Capture the cell that displays the provided text and extract its [X, Y] central coordinate. 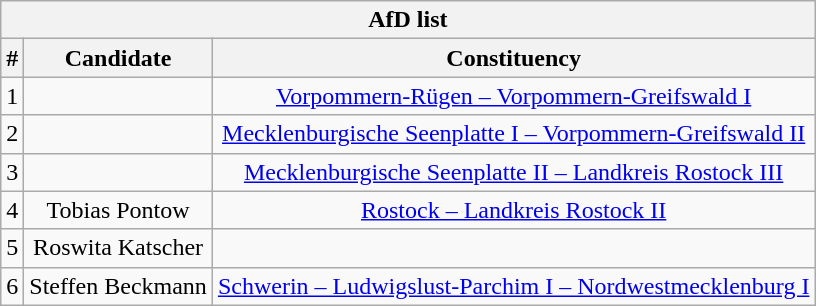
Tobias Pontow [118, 210]
Vorpommern-Rügen – Vorpommern-Greifswald I [514, 96]
# [12, 58]
2 [12, 134]
Mecklenburgische Seenplatte II – Landkreis Rostock III [514, 172]
Mecklenburgische Seenplatte I – Vorpommern-Greifswald II [514, 134]
5 [12, 248]
1 [12, 96]
AfD list [408, 20]
Candidate [118, 58]
Roswita Katscher [118, 248]
6 [12, 286]
Constituency [514, 58]
Rostock – Landkreis Rostock II [514, 210]
Schwerin – Ludwigslust-Parchim I – Nordwestmecklenburg I [514, 286]
3 [12, 172]
4 [12, 210]
Steffen Beckmann [118, 286]
